Scan for the cell matching the given text and deliver its [x, y] coordinate at center. 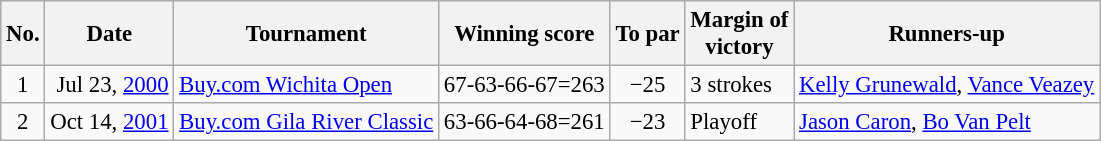
Jul 23, 2000 [110, 85]
Playoff [740, 122]
2 [23, 122]
To par [648, 34]
Margin ofvictory [740, 34]
Buy.com Gila River Classic [306, 122]
3 strokes [740, 85]
−23 [648, 122]
Tournament [306, 34]
Runners-up [947, 34]
Jason Caron, Bo Van Pelt [947, 122]
Kelly Grunewald, Vance Veazey [947, 85]
63-66-64-68=261 [525, 122]
Winning score [525, 34]
1 [23, 85]
Oct 14, 2001 [110, 122]
Buy.com Wichita Open [306, 85]
−25 [648, 85]
No. [23, 34]
67-63-66-67=263 [525, 85]
Date [110, 34]
